Provide the [X, Y] coordinate of the cell's center where the given text is located.  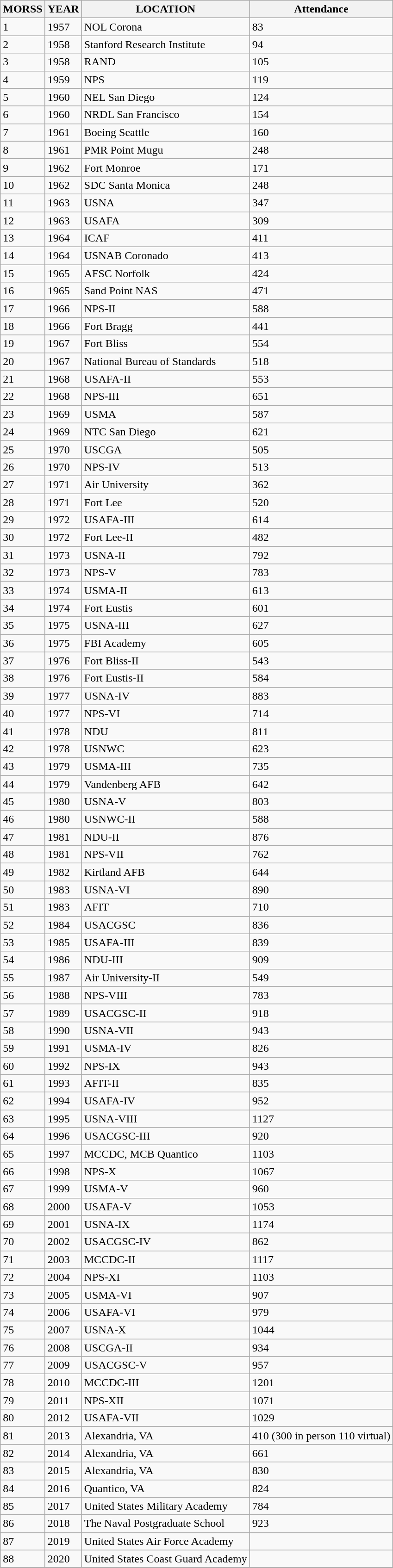
USNA-III [166, 626]
30 [23, 538]
USNA-II [166, 555]
644 [321, 872]
77 [23, 1365]
1998 [63, 1171]
NPS-V [166, 573]
NPS-IX [166, 1066]
USMA-IV [166, 1048]
347 [321, 203]
154 [321, 115]
79 [23, 1401]
2001 [63, 1224]
411 [321, 238]
Fort Eustis-II [166, 678]
USNWC-II [166, 819]
1984 [63, 925]
2005 [63, 1295]
2012 [63, 1418]
59 [23, 1048]
USMA-V [166, 1189]
2 [23, 44]
NEL San Diego [166, 97]
55 [23, 978]
16 [23, 291]
1127 [321, 1119]
8 [23, 150]
Fort Bliss-II [166, 661]
66 [23, 1171]
2017 [63, 1506]
15 [23, 273]
1982 [63, 872]
46 [23, 819]
65 [23, 1154]
549 [321, 978]
25 [23, 449]
1995 [63, 1119]
51 [23, 907]
81 [23, 1436]
824 [321, 1488]
49 [23, 872]
32 [23, 573]
69 [23, 1224]
72 [23, 1277]
22 [23, 397]
USNA-VII [166, 1030]
Stanford Research Institute [166, 44]
USNA-IX [166, 1224]
1987 [63, 978]
MCCDC-II [166, 1259]
USAFA-V [166, 1207]
36 [23, 643]
84 [23, 1488]
2018 [63, 1524]
613 [321, 590]
ICAF [166, 238]
USACGSC [166, 925]
1117 [321, 1259]
836 [321, 925]
42 [23, 749]
2006 [63, 1312]
171 [321, 167]
642 [321, 784]
52 [23, 925]
64 [23, 1136]
26 [23, 467]
USNAB Coronado [166, 256]
USNA-VIII [166, 1119]
87 [23, 1541]
United States Air Force Academy [166, 1541]
67 [23, 1189]
94 [321, 44]
2014 [63, 1453]
53 [23, 942]
USAFA [166, 221]
Boeing Seattle [166, 132]
USACGSC-III [166, 1136]
YEAR [63, 9]
482 [321, 538]
543 [321, 661]
61 [23, 1084]
934 [321, 1348]
413 [321, 256]
56 [23, 995]
NPS-XI [166, 1277]
Vandenberg AFB [166, 784]
24 [23, 432]
63 [23, 1119]
2010 [63, 1383]
45 [23, 802]
AFIT-II [166, 1084]
Fort Lee [166, 502]
605 [321, 643]
2003 [63, 1259]
920 [321, 1136]
6 [23, 115]
35 [23, 626]
34 [23, 608]
1994 [63, 1101]
2004 [63, 1277]
41 [23, 731]
1201 [321, 1383]
1993 [63, 1084]
876 [321, 837]
29 [23, 520]
50 [23, 890]
NDU [166, 731]
85 [23, 1506]
28 [23, 502]
MCCDC-III [166, 1383]
NPS-VI [166, 713]
1071 [321, 1401]
73 [23, 1295]
PMR Point Mugu [166, 150]
9 [23, 167]
890 [321, 890]
27 [23, 484]
Fort Lee-II [166, 538]
23 [23, 414]
124 [321, 97]
NTC San Diego [166, 432]
NPS [166, 80]
NPS-IV [166, 467]
39 [23, 696]
37 [23, 661]
60 [23, 1066]
2019 [63, 1541]
554 [321, 344]
31 [23, 555]
10 [23, 185]
AFIT [166, 907]
1991 [63, 1048]
USAFA-IV [166, 1101]
Attendance [321, 9]
2009 [63, 1365]
960 [321, 1189]
424 [321, 273]
SDC Santa Monica [166, 185]
USNA-X [166, 1330]
11 [23, 203]
57 [23, 1013]
362 [321, 484]
USNA [166, 203]
United States Coast Guard Academy [166, 1559]
160 [321, 132]
Fort Eustis [166, 608]
NPS-X [166, 1171]
7 [23, 132]
2013 [63, 1436]
623 [321, 749]
NPS-XII [166, 1401]
762 [321, 855]
518 [321, 361]
952 [321, 1101]
USCGA [166, 449]
USACGSC-II [166, 1013]
70 [23, 1242]
80 [23, 1418]
USMA-III [166, 766]
RAND [166, 62]
MORSS [23, 9]
651 [321, 397]
NOL Corona [166, 27]
830 [321, 1471]
714 [321, 713]
USNA-VI [166, 890]
2000 [63, 1207]
74 [23, 1312]
88 [23, 1559]
19 [23, 344]
21 [23, 379]
309 [321, 221]
979 [321, 1312]
471 [321, 291]
2011 [63, 1401]
1957 [63, 27]
923 [321, 1524]
17 [23, 309]
Air University [166, 484]
1989 [63, 1013]
513 [321, 467]
Quantico, VA [166, 1488]
661 [321, 1453]
1996 [63, 1136]
USMA-II [166, 590]
3 [23, 62]
957 [321, 1365]
587 [321, 414]
USAFA-VII [166, 1418]
13 [23, 238]
The Naval Postgraduate School [166, 1524]
82 [23, 1453]
735 [321, 766]
883 [321, 696]
71 [23, 1259]
1053 [321, 1207]
792 [321, 555]
USACGSC-V [166, 1365]
1997 [63, 1154]
1988 [63, 995]
USCGA-II [166, 1348]
614 [321, 520]
75 [23, 1330]
835 [321, 1084]
553 [321, 379]
USACGSC-IV [166, 1242]
1986 [63, 960]
803 [321, 802]
Fort Bragg [166, 326]
839 [321, 942]
4 [23, 80]
68 [23, 1207]
20 [23, 361]
Kirtland AFB [166, 872]
14 [23, 256]
1067 [321, 1171]
441 [321, 326]
909 [321, 960]
2016 [63, 1488]
33 [23, 590]
2007 [63, 1330]
NPS-III [166, 397]
18 [23, 326]
12 [23, 221]
627 [321, 626]
119 [321, 80]
United States Military Academy [166, 1506]
410 (300 in person 110 virtual) [321, 1436]
40 [23, 713]
44 [23, 784]
1999 [63, 1189]
1174 [321, 1224]
1992 [63, 1066]
USNWC [166, 749]
NPS-VIII [166, 995]
2020 [63, 1559]
1 [23, 27]
FBI Academy [166, 643]
58 [23, 1030]
1959 [63, 80]
601 [321, 608]
USNA-V [166, 802]
105 [321, 62]
918 [321, 1013]
1990 [63, 1030]
5 [23, 97]
National Bureau of Standards [166, 361]
NDU-III [166, 960]
862 [321, 1242]
38 [23, 678]
621 [321, 432]
811 [321, 731]
505 [321, 449]
54 [23, 960]
62 [23, 1101]
USMA [166, 414]
Sand Point NAS [166, 291]
2008 [63, 1348]
47 [23, 837]
MCCDC, MCB Quantico [166, 1154]
USAFA-II [166, 379]
USNA-IV [166, 696]
1985 [63, 942]
LOCATION [166, 9]
43 [23, 766]
826 [321, 1048]
520 [321, 502]
78 [23, 1383]
USAFA-VI [166, 1312]
1029 [321, 1418]
NPS-VII [166, 855]
Air University-II [166, 978]
86 [23, 1524]
2015 [63, 1471]
1044 [321, 1330]
AFSC Norfolk [166, 273]
NRDL San Francisco [166, 115]
Fort Bliss [166, 344]
2002 [63, 1242]
48 [23, 855]
76 [23, 1348]
907 [321, 1295]
584 [321, 678]
Fort Monroe [166, 167]
USMA-VI [166, 1295]
NPS-II [166, 309]
710 [321, 907]
NDU-II [166, 837]
784 [321, 1506]
